For the text-containing cell, return its midpoint in [X, Y] coordinate format. 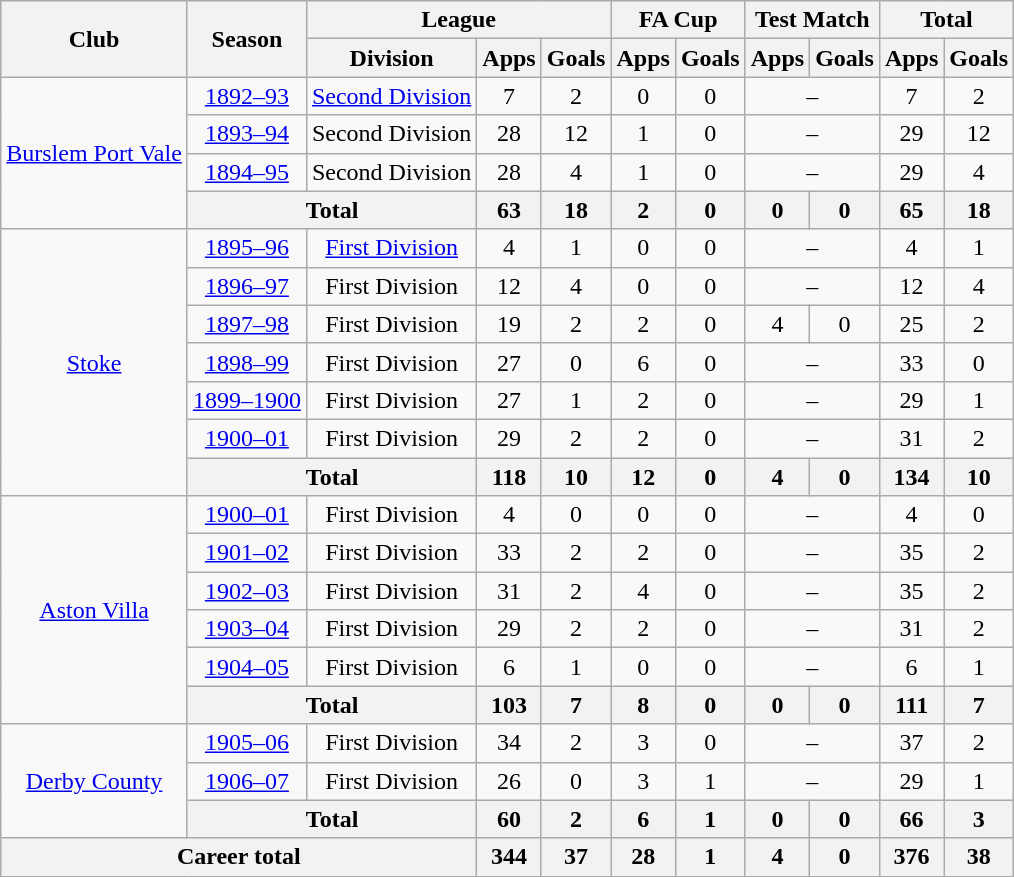
38 [979, 857]
63 [509, 210]
66 [911, 819]
1903–04 [246, 629]
1892–93 [246, 96]
344 [509, 857]
60 [509, 819]
134 [911, 477]
1896–97 [246, 286]
Derby County [94, 781]
1897–98 [246, 324]
Career total [239, 857]
1893–94 [246, 134]
111 [911, 705]
League [458, 20]
1905–06 [246, 743]
1901–02 [246, 553]
FA Cup [678, 20]
8 [643, 705]
Burslem Port Vale [94, 153]
1906–07 [246, 781]
Test Match [812, 20]
376 [911, 857]
103 [509, 705]
19 [509, 324]
1904–05 [246, 667]
1895–96 [246, 248]
1894–95 [246, 172]
25 [911, 324]
1902–03 [246, 591]
Club [94, 39]
Season [246, 39]
26 [509, 781]
65 [911, 210]
Stoke [94, 362]
Division [391, 58]
Aston Villa [94, 610]
34 [509, 743]
1899–1900 [246, 400]
118 [509, 477]
1898–99 [246, 362]
